Scan for the cell matching the given text and deliver its [x, y] coordinate at center. 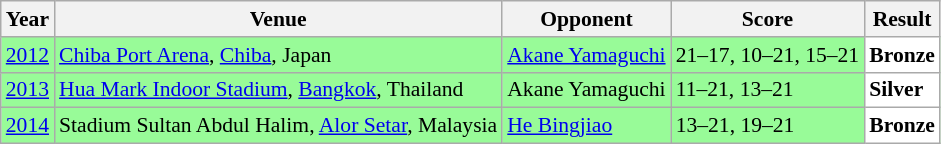
Opponent [586, 19]
Silver [902, 90]
2013 [28, 90]
Year [28, 19]
Chiba Port Arena, Chiba, Japan [278, 55]
13–21, 19–21 [768, 126]
He Bingjiao [586, 126]
Score [768, 19]
Venue [278, 19]
2012 [28, 55]
Hua Mark Indoor Stadium, Bangkok, Thailand [278, 90]
21–17, 10–21, 15–21 [768, 55]
Stadium Sultan Abdul Halim, Alor Setar, Malaysia [278, 126]
2014 [28, 126]
11–21, 13–21 [768, 90]
Result [902, 19]
